Extract the (x, y) coordinate from the center of the cell holding the provided text.  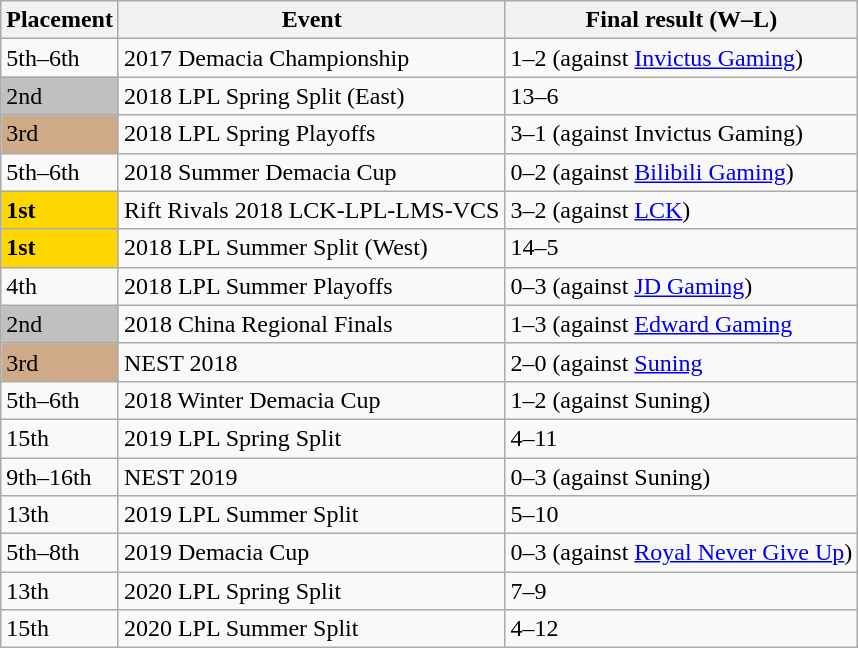
2020 LPL Summer Split (311, 629)
2–0 (against Suning (682, 362)
3–2 (against LCK) (682, 210)
2018 China Regional Finals (311, 324)
1–2 (against Invictus Gaming) (682, 58)
2018 LPL Summer Split (West) (311, 248)
0–3 (against JD Gaming) (682, 286)
2019 Demacia Cup (311, 553)
5th–8th (60, 553)
13–6 (682, 96)
1–2 (against Suning) (682, 400)
NEST 2018 (311, 362)
0–2 (against Bilibili Gaming) (682, 172)
2020 LPL Spring Split (311, 591)
2018 LPL Spring Split (East) (311, 96)
2019 LPL Summer Split (311, 515)
0–3 (against Royal Never Give Up) (682, 553)
1–3 (against Edward Gaming (682, 324)
Rift Rivals 2018 LCK-LPL-LMS-VCS (311, 210)
5–10 (682, 515)
3–1 (against Invictus Gaming) (682, 134)
2018 LPL Summer Playoffs (311, 286)
9th–16th (60, 477)
2018 LPL Spring Playoffs (311, 134)
Final result (W–L) (682, 20)
4–11 (682, 438)
2017 Demacia Championship (311, 58)
2018 Winter Demacia Cup (311, 400)
7–9 (682, 591)
2019 LPL Spring Split (311, 438)
NEST 2019 (311, 477)
2018 Summer Demacia Cup (311, 172)
Event (311, 20)
4th (60, 286)
Placement (60, 20)
0–3 (against Suning) (682, 477)
14–5 (682, 248)
4–12 (682, 629)
